Provide the (x, y) coordinate of the cell's center where the given text is located.  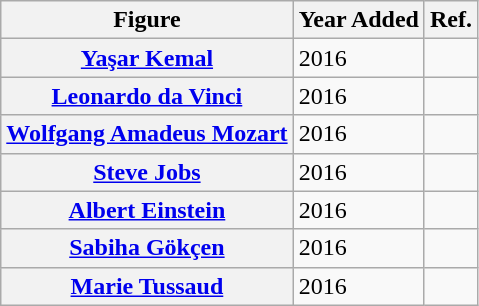
Figure (147, 20)
Wolfgang Amadeus Mozart (147, 134)
Albert Einstein (147, 210)
Sabiha Gökçen (147, 248)
Leonardo da Vinci (147, 96)
Year Added (358, 20)
Ref. (450, 20)
Yaşar Kemal (147, 58)
Marie Tussaud (147, 286)
Steve Jobs (147, 172)
